From the cell containing the given text, extract its center point as (X, Y) coordinate. 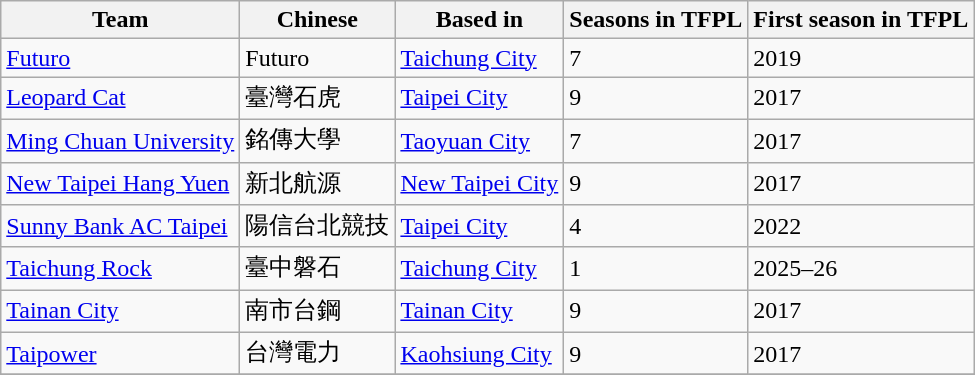
4 (656, 226)
Sunny Bank AC Taipei (120, 226)
Seasons in TFPL (656, 20)
Leopard Cat (120, 98)
Taoyuan City (480, 140)
2025–26 (861, 268)
南市台鋼 (318, 312)
2022 (861, 226)
Ming Chuan University (120, 140)
Taichung Rock (120, 268)
銘傳大學 (318, 140)
新北航源 (318, 184)
Kaohsiung City (480, 354)
Chinese (318, 20)
台灣電力 (318, 354)
臺中磐石 (318, 268)
Taipower (120, 354)
1 (656, 268)
New Taipei Hang Yuen (120, 184)
New Taipei City (480, 184)
First season in TFPL (861, 20)
陽信台北競技 (318, 226)
Based in (480, 20)
Team (120, 20)
臺灣石虎 (318, 98)
2019 (861, 58)
